Scan for the cell matching the given text and deliver its (X, Y) coordinate at center. 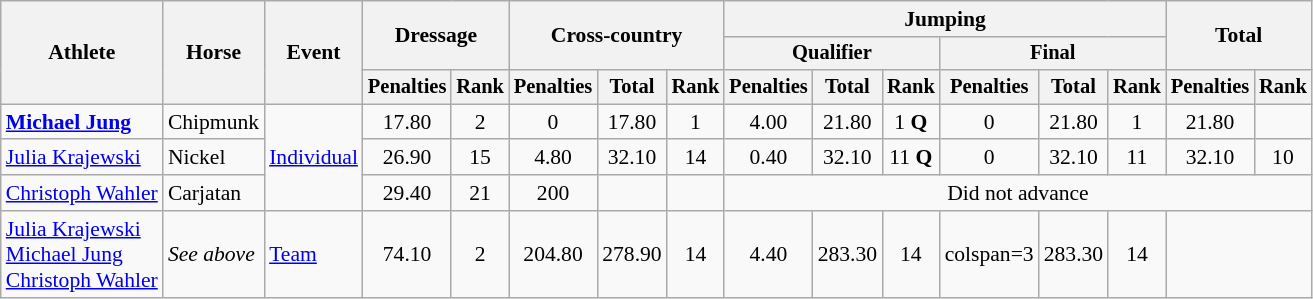
1 Q (911, 122)
Jumping (945, 19)
Team (314, 254)
26.90 (407, 158)
11 Q (911, 158)
Athlete (82, 52)
4.00 (768, 122)
15 (480, 158)
278.90 (632, 254)
Michael Jung (82, 122)
74.10 (407, 254)
Qualifier (832, 54)
Event (314, 52)
Final (1053, 54)
29.40 (407, 193)
Horse (214, 52)
Did not advance (1018, 193)
Dressage (436, 36)
Julia KrajewskiMichael JungChristoph Wahler (82, 254)
Cross-country (616, 36)
4.80 (553, 158)
Individual (314, 158)
Julia Krajewski (82, 158)
21 (480, 193)
Chipmunk (214, 122)
0.40 (768, 158)
colspan=3 (990, 254)
See above (214, 254)
10 (1283, 158)
11 (1137, 158)
Christoph Wahler (82, 193)
200 (553, 193)
Nickel (214, 158)
204.80 (553, 254)
4.40 (768, 254)
Carjatan (214, 193)
